Find where the given text appears and provide that cell's center as (x, y) coordinate. 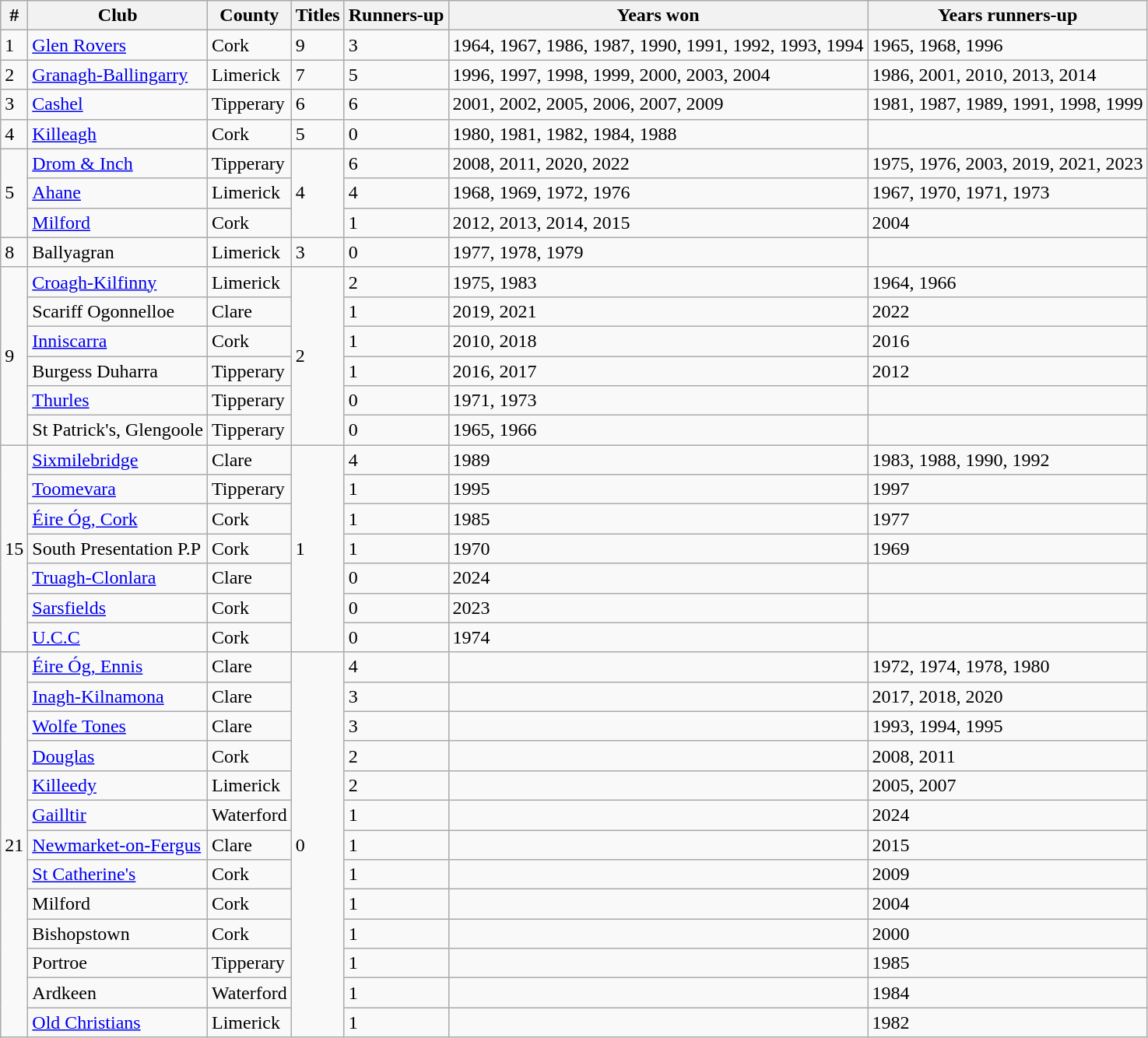
2012, 2013, 2014, 2015 (658, 223)
Years runners-up (1007, 16)
2022 (1007, 311)
2016 (1007, 341)
Croagh-Kilfinny (118, 282)
Killeagh (118, 134)
1970 (658, 549)
8 (14, 252)
Years won (658, 16)
Ahane (118, 193)
Drom & Inch (118, 163)
St Catherine's (118, 875)
Inniscarra (118, 341)
2001, 2002, 2005, 2006, 2007, 2009 (658, 104)
1981, 1987, 1989, 1991, 1998, 1999 (1007, 104)
1993, 1994, 1995 (1007, 726)
Old Christians (118, 1022)
2000 (1007, 934)
1977 (1007, 519)
1964, 1966 (1007, 282)
2012 (1007, 371)
1995 (658, 489)
15 (14, 549)
1974 (658, 637)
Runners-up (396, 16)
1972, 1974, 1978, 1980 (1007, 667)
Éire Óg, Ennis (118, 667)
2019, 2021 (658, 311)
1997 (1007, 489)
Newmarket-on-Fergus (118, 844)
1975, 1983 (658, 282)
2008, 2011, 2020, 2022 (658, 163)
1968, 1969, 1972, 1976 (658, 193)
2016, 2017 (658, 371)
1982 (1007, 1022)
Cashel (118, 104)
Bishopstown (118, 934)
Sarsfields (118, 608)
1996, 1997, 1998, 1999, 2000, 2003, 2004 (658, 75)
Ballyagran (118, 252)
2010, 2018 (658, 341)
2017, 2018, 2020 (1007, 696)
U.C.C (118, 637)
Killeedy (118, 785)
Thurles (118, 401)
# (14, 16)
Truagh-Clonlara (118, 578)
Douglas (118, 756)
1986, 2001, 2010, 2013, 2014 (1007, 75)
1983, 1988, 1990, 1992 (1007, 460)
2008, 2011 (1007, 756)
1977, 1978, 1979 (658, 252)
2023 (658, 608)
St Patrick's, Glengoole (118, 430)
Inagh-Kilnamona (118, 696)
1971, 1973 (658, 401)
7 (318, 75)
Ardkeen (118, 993)
Titles (318, 16)
Club (118, 16)
Portroe (118, 963)
Wolfe Tones (118, 726)
1984 (1007, 993)
2015 (1007, 844)
2009 (1007, 875)
Éire Óg, Cork (118, 519)
Glen Rovers (118, 45)
1989 (658, 460)
Toomevara (118, 489)
2005, 2007 (1007, 785)
Gailltir (118, 815)
Scariff Ogonnelloe (118, 311)
Granagh-Ballingarry (118, 75)
County (250, 16)
1967, 1970, 1971, 1973 (1007, 193)
Burgess Duharra (118, 371)
1980, 1981, 1982, 1984, 1988 (658, 134)
1965, 1968, 1996 (1007, 45)
1975, 1976, 2003, 2019, 2021, 2023 (1007, 163)
Sixmilebridge (118, 460)
1964, 1967, 1986, 1987, 1990, 1991, 1992, 1993, 1994 (658, 45)
21 (14, 845)
1965, 1966 (658, 430)
South Presentation P.P (118, 549)
1969 (1007, 549)
